Search for the cell housing the specified text and yield its [x, y] center coordinate. 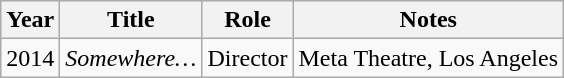
2014 [30, 58]
Notes [428, 20]
Director [248, 58]
Role [248, 20]
Meta Theatre, Los Angeles [428, 58]
Title [131, 20]
Year [30, 20]
Somewhere… [131, 58]
